For the text-containing cell, return its midpoint in (x, y) coordinate format. 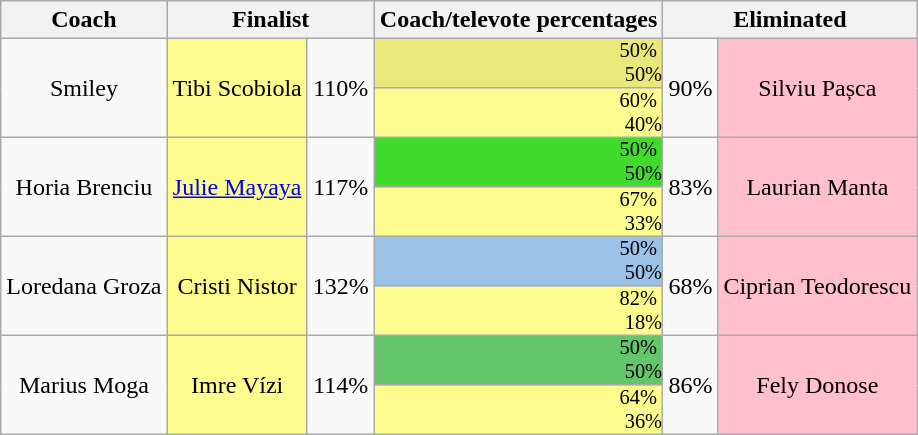
82% 18% (518, 311)
Fely Donose (818, 386)
90% (690, 88)
Coach (84, 20)
Coach/televote percentages (518, 20)
Silviu Pașca (818, 88)
Eliminated (790, 20)
64% 36% (518, 410)
Smiley (84, 88)
132% (340, 286)
67% 33% (518, 212)
Marius Moga (84, 386)
83% (690, 188)
Cristi Nistor (237, 286)
117% (340, 188)
Imre Vízi (237, 386)
86% (690, 386)
Ciprian Teodorescu (818, 286)
68% (690, 286)
60% 40% (518, 113)
110% (340, 88)
Laurian Manta (818, 188)
Loredana Groza (84, 286)
Horia Brenciu (84, 188)
Finalist (270, 20)
Julie Mayaya (237, 188)
114% (340, 386)
Tibi Scobiola (237, 88)
